Extract the [x, y] coordinate from the center of the cell holding the provided text.  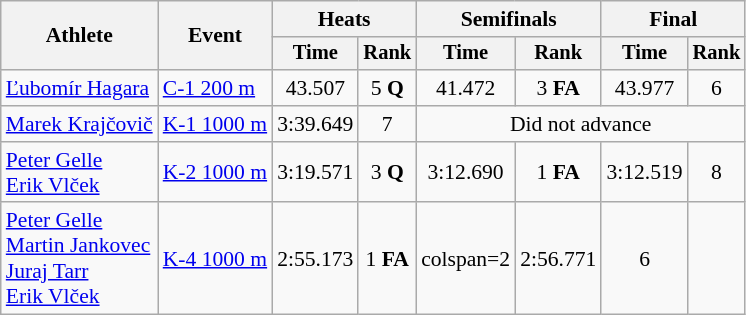
Semifinals [508, 19]
K-1 1000 m [215, 124]
2:56.771 [558, 259]
3:12.690 [466, 172]
3:12.519 [644, 172]
41.472 [466, 88]
Marek Krajčovič [80, 124]
8 [717, 172]
Peter GelleMartin JankovecJuraj TarrErik Vlček [80, 259]
Athlete [80, 36]
43.977 [644, 88]
K-4 1000 m [215, 259]
3:39.649 [315, 124]
Peter GelleErik Vlček [80, 172]
2:55.173 [315, 259]
3 FA [558, 88]
3:19.571 [315, 172]
Ľubomír Hagara [80, 88]
C-1 200 m [215, 88]
7 [387, 124]
Final [673, 19]
Heats [344, 19]
3 Q [387, 172]
Did not advance [580, 124]
Event [215, 36]
43.507 [315, 88]
5 Q [387, 88]
K-2 1000 m [215, 172]
colspan=2 [466, 259]
